From the cell containing the given text, extract its center point as (X, Y) coordinate. 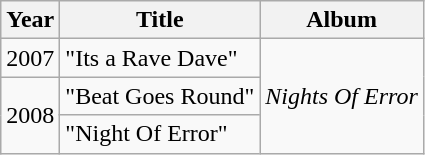
Nights Of Error (342, 96)
"Night Of Error" (160, 134)
Title (160, 20)
"Its a Rave Dave" (160, 58)
"Beat Goes Round" (160, 96)
2008 (30, 115)
Album (342, 20)
Year (30, 20)
2007 (30, 58)
